Identify which cell holds the provided text, then report its (x, y) central coordinate. 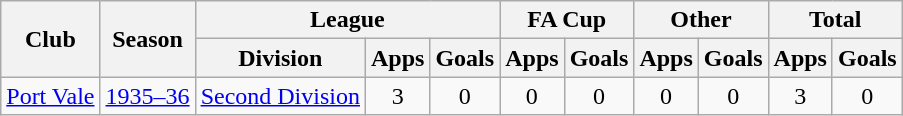
Port Vale (50, 96)
Total (835, 20)
Season (148, 39)
Division (280, 58)
FA Cup (567, 20)
Club (50, 39)
Other (701, 20)
Second Division (280, 96)
1935–36 (148, 96)
League (348, 20)
